Provide the (X, Y) coordinate of the cell's center where the given text is located.  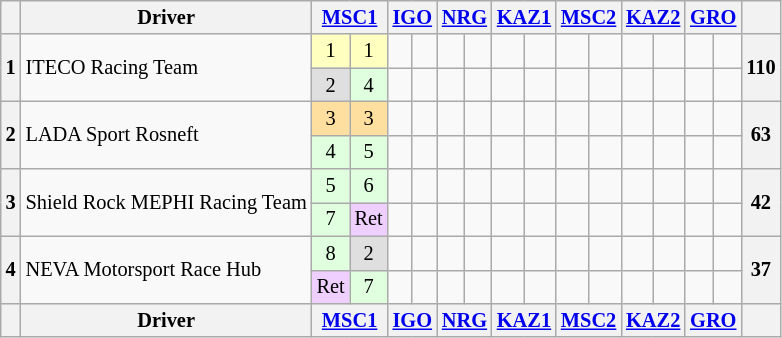
ITECO Racing Team (166, 68)
8 (331, 253)
37 (760, 270)
NEVA Motorsport Race Hub (166, 270)
42 (760, 202)
Shield Rock MEPHI Racing Team (166, 202)
6 (369, 186)
LADA Sport Rosneft (166, 134)
110 (760, 68)
63 (760, 134)
